Pinpoint the cell where the given text exists, returning its (X, Y) midpoint coordinate. 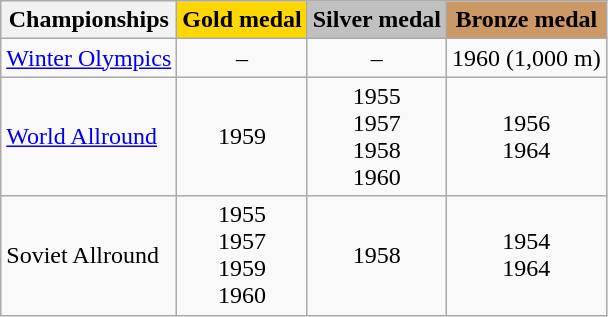
1956 1964 (527, 136)
Gold medal (242, 20)
Bronze medal (527, 20)
1954 1964 (527, 256)
1955 1957 1959 1960 (242, 256)
Soviet Allround (89, 256)
1955 1957 1958 1960 (376, 136)
1958 (376, 256)
Winter Olympics (89, 58)
Silver medal (376, 20)
World Allround (89, 136)
1959 (242, 136)
Championships (89, 20)
1960 (1,000 m) (527, 58)
